For the text-containing cell, return its midpoint in [X, Y] coordinate format. 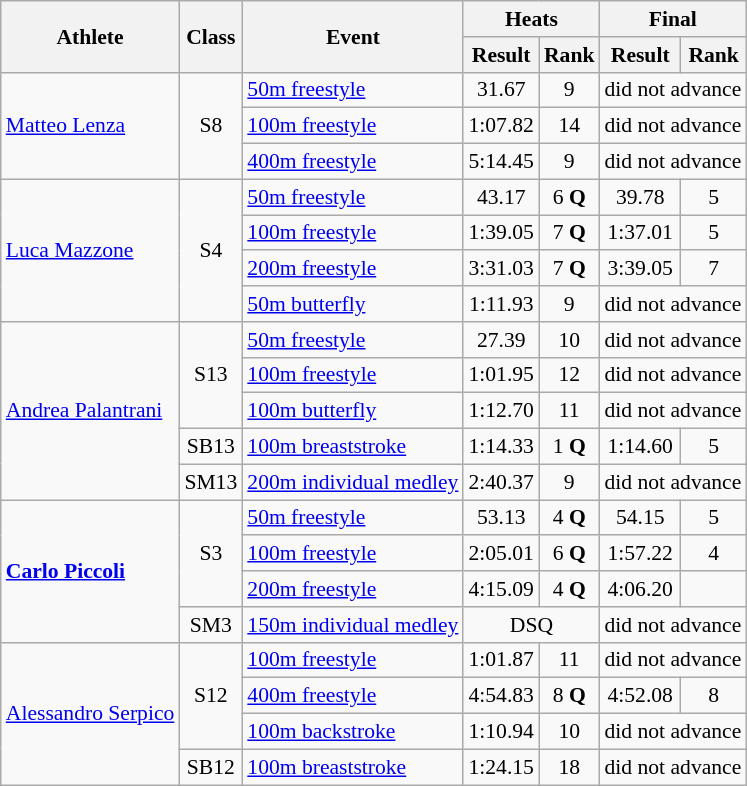
4 [714, 554]
DSQ [531, 625]
Alessandro Serpico [90, 713]
1:39.05 [500, 233]
8 Q [570, 696]
43.17 [500, 197]
Matteo Lenza [90, 126]
27.39 [500, 340]
50m butterfly [352, 304]
SM13 [210, 482]
4:06.20 [640, 589]
Athlete [90, 36]
4:54.83 [500, 696]
1:12.70 [500, 411]
14 [570, 126]
100m backstroke [352, 732]
Final [672, 19]
1:14.60 [640, 447]
8 [714, 696]
5:14.45 [500, 162]
2:40.37 [500, 482]
53.13 [500, 518]
S12 [210, 696]
3:39.05 [640, 269]
1:14.33 [500, 447]
S3 [210, 554]
31.67 [500, 90]
Heats [531, 19]
S4 [210, 250]
4:15.09 [500, 589]
150m individual medley [352, 625]
4:52.08 [640, 696]
Carlo Piccoli [90, 571]
7 [714, 269]
12 [570, 375]
Luca Mazzone [90, 250]
SM3 [210, 625]
1:01.87 [500, 660]
3:31.03 [500, 269]
1:01.95 [500, 375]
1:57.22 [640, 554]
1 Q [570, 447]
1:11.93 [500, 304]
Event [352, 36]
39.78 [640, 197]
200m individual medley [352, 482]
54.15 [640, 518]
Andrea Palantrani [90, 411]
1:37.01 [640, 233]
2:05.01 [500, 554]
S13 [210, 376]
1:24.15 [500, 767]
Class [210, 36]
SB13 [210, 447]
SB12 [210, 767]
100m butterfly [352, 411]
S8 [210, 126]
1:10.94 [500, 732]
18 [570, 767]
1:07.82 [500, 126]
